Return the (x, y) coordinate for the center point of the cell that contains the specified text.  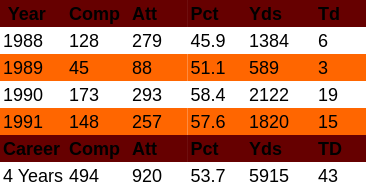
293 (158, 94)
1989 (33, 68)
51.1 (217, 68)
6 (340, 40)
Career (33, 148)
58.4 (217, 94)
57.6 (217, 122)
1990 (33, 94)
19 (340, 94)
173 (98, 94)
TD (340, 148)
279 (158, 40)
Year (33, 14)
1384 (280, 40)
128 (98, 40)
589 (280, 68)
45.9 (217, 40)
Td (340, 14)
3 (340, 68)
2122 (280, 94)
1820 (280, 122)
88 (158, 68)
45 (98, 68)
1991 (33, 122)
1988 (33, 40)
257 (158, 122)
15 (340, 122)
148 (98, 122)
